For the text-containing cell, return its midpoint in (X, Y) coordinate format. 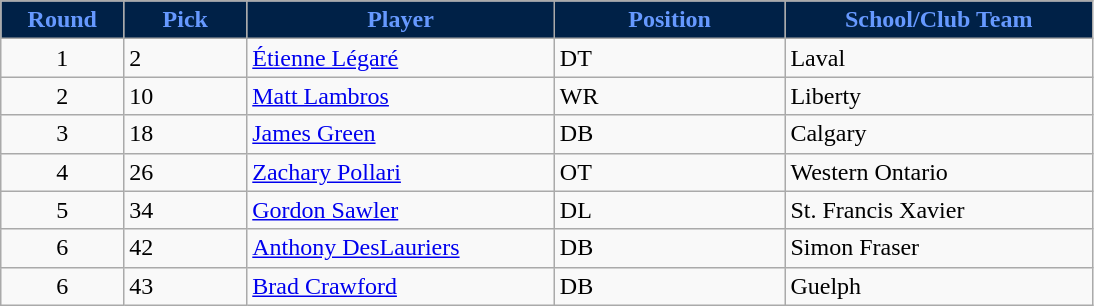
OT (670, 172)
10 (186, 96)
Gordon Sawler (401, 210)
Western Ontario (939, 172)
Calgary (939, 134)
Position (670, 20)
4 (62, 172)
Laval (939, 58)
34 (186, 210)
Simon Fraser (939, 248)
DL (670, 210)
43 (186, 286)
Round (62, 20)
Matt Lambros (401, 96)
St. Francis Xavier (939, 210)
42 (186, 248)
26 (186, 172)
5 (62, 210)
School/Club Team (939, 20)
Player (401, 20)
1 (62, 58)
James Green (401, 134)
Anthony DesLauriers (401, 248)
Étienne Légaré (401, 58)
WR (670, 96)
Pick (186, 20)
Zachary Pollari (401, 172)
Brad Crawford (401, 286)
DT (670, 58)
3 (62, 134)
18 (186, 134)
Liberty (939, 96)
Guelph (939, 286)
